Provide the [X, Y] coordinate of the cell's center where the given text is located.  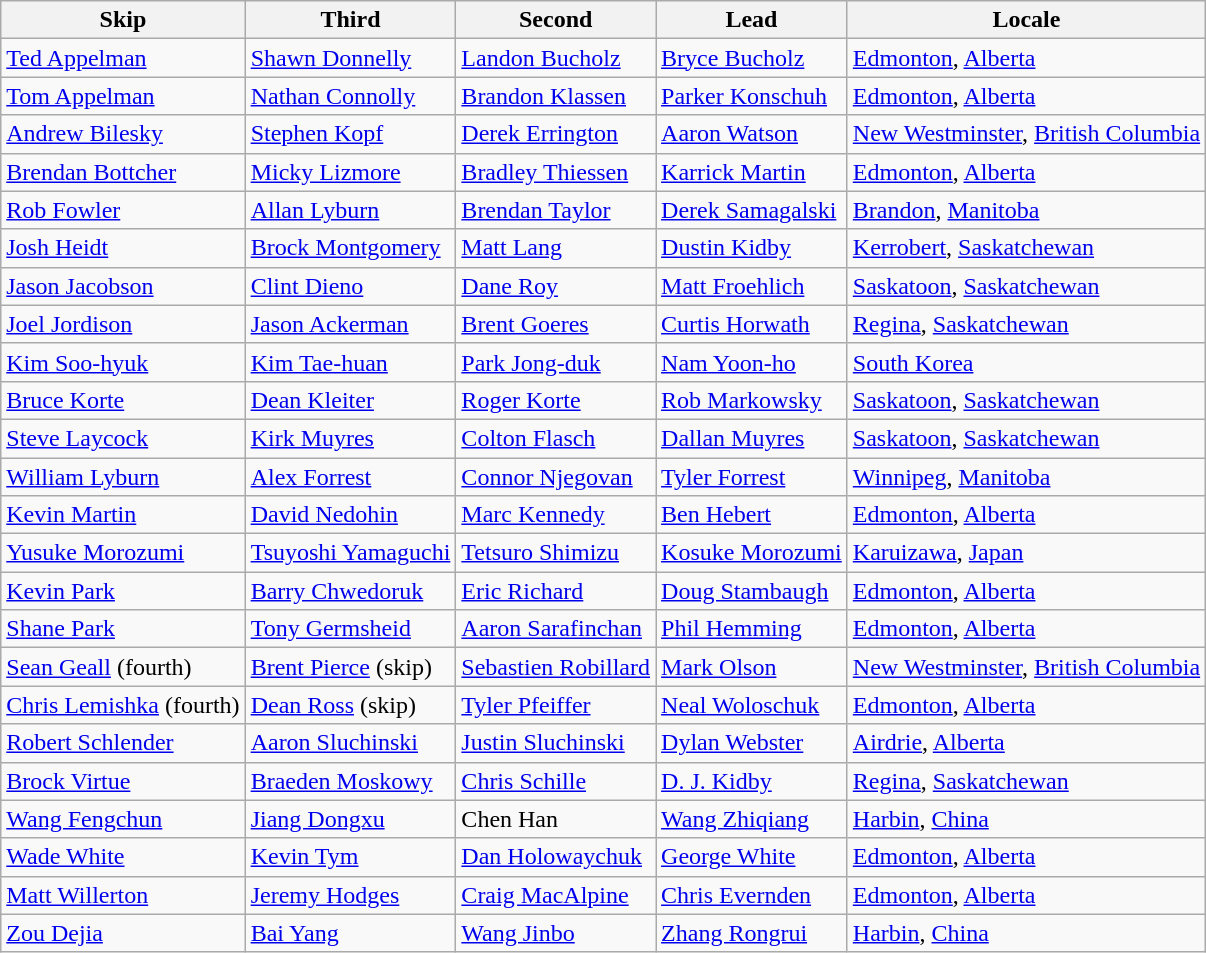
Bradley Thiessen [556, 172]
Chris Schille [556, 781]
Brock Montgomery [350, 248]
David Nedohin [350, 515]
Sebastien Robillard [556, 667]
Locale [1026, 20]
Brendan Bottcher [123, 172]
Robert Schlender [123, 743]
Kosuke Morozumi [752, 553]
Bryce Bucholz [752, 58]
Derek Samagalski [752, 210]
Chen Han [556, 819]
Dean Ross (skip) [350, 705]
Aaron Sarafinchan [556, 629]
Dane Roy [556, 286]
Matt Lang [556, 248]
Ben Hebert [752, 515]
Wang Fengchun [123, 819]
Matt Froehlich [752, 286]
Justin Sluchinski [556, 743]
Colton Flasch [556, 438]
Brent Pierce (skip) [350, 667]
Micky Lizmore [350, 172]
Tsuyoshi Yamaguchi [350, 553]
Brandon, Manitoba [1026, 210]
Clint Dieno [350, 286]
Aaron Watson [752, 134]
D. J. Kidby [752, 781]
Ted Appelman [123, 58]
Brendan Taylor [556, 210]
Neal Woloschuk [752, 705]
Kirk Muyres [350, 438]
Andrew Bilesky [123, 134]
Tyler Pfeiffer [556, 705]
Roger Korte [556, 400]
Karuizawa, Japan [1026, 553]
Jiang Dongxu [350, 819]
Dallan Muyres [752, 438]
William Lyburn [123, 477]
Brock Virtue [123, 781]
Landon Bucholz [556, 58]
Second [556, 20]
Tony Germsheid [350, 629]
Alex Forrest [350, 477]
Craig MacAlpine [556, 895]
Braeden Moskowy [350, 781]
Bai Yang [350, 933]
Eric Richard [556, 591]
Winnipeg, Manitoba [1026, 477]
Jeremy Hodges [350, 895]
Allan Lyburn [350, 210]
Zou Dejia [123, 933]
Barry Chwedoruk [350, 591]
Brandon Klassen [556, 96]
Doug Stambaugh [752, 591]
Dean Kleiter [350, 400]
Jason Ackerman [350, 324]
Tom Appelman [123, 96]
Jason Jacobson [123, 286]
Marc Kennedy [556, 515]
Shane Park [123, 629]
Aaron Sluchinski [350, 743]
Yusuke Morozumi [123, 553]
Curtis Horwath [752, 324]
Kerrobert, Saskatchewan [1026, 248]
Steve Laycock [123, 438]
South Korea [1026, 362]
Dan Holowaychuk [556, 857]
Kim Soo-hyuk [123, 362]
Kevin Martin [123, 515]
Bruce Korte [123, 400]
Airdrie, Alberta [1026, 743]
Shawn Donnelly [350, 58]
Chris Lemishka (fourth) [123, 705]
Kim Tae-huan [350, 362]
Wang Zhiqiang [752, 819]
Nathan Connolly [350, 96]
Skip [123, 20]
Lead [752, 20]
Chris Evernden [752, 895]
Rob Fowler [123, 210]
Mark Olson [752, 667]
Third [350, 20]
Connor Njegovan [556, 477]
Zhang Rongrui [752, 933]
Tetsuro Shimizu [556, 553]
Kevin Tym [350, 857]
Wang Jinbo [556, 933]
Dustin Kidby [752, 248]
Kevin Park [123, 591]
Joel Jordison [123, 324]
Parker Konschuh [752, 96]
Sean Geall (fourth) [123, 667]
Park Jong-duk [556, 362]
Dylan Webster [752, 743]
Stephen Kopf [350, 134]
Josh Heidt [123, 248]
Brent Goeres [556, 324]
Phil Hemming [752, 629]
Rob Markowsky [752, 400]
Derek Errington [556, 134]
Nam Yoon-ho [752, 362]
Karrick Martin [752, 172]
Matt Willerton [123, 895]
Tyler Forrest [752, 477]
George White [752, 857]
Wade White [123, 857]
